Capture the cell that displays the provided text and extract its (X, Y) central coordinate. 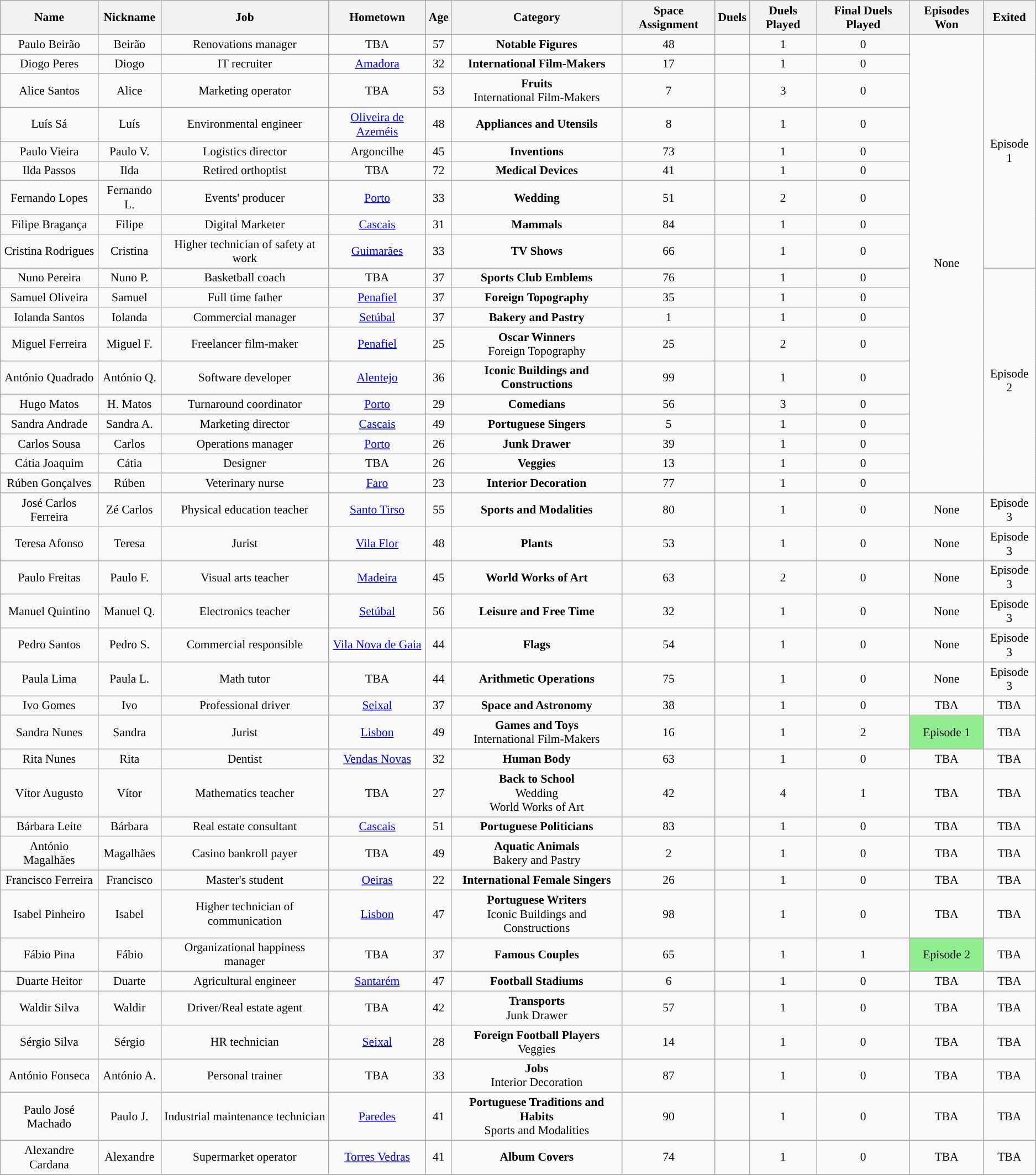
Samuel Oliveira (50, 298)
Supermarket operator (244, 1157)
Vila Nova de Gaia (377, 646)
Luís (129, 125)
JobsInterior Decoration (537, 1076)
Iolanda Santos (50, 317)
Isabel (129, 914)
Bakery and Pastry (537, 317)
Duels Played (783, 18)
Rita (129, 759)
Agricultural engineer (244, 982)
Cátia (129, 464)
Sérgio (129, 1042)
Personal trainer (244, 1076)
13 (669, 464)
Francisco Ferreira (50, 880)
Paula L. (129, 679)
Visual arts teacher (244, 577)
Games and ToysInternational Film-Makers (537, 733)
Hometown (377, 18)
Logistics director (244, 151)
Iconic Buildings and Constructions (537, 378)
Real estate consultant (244, 827)
84 (669, 224)
75 (669, 679)
Professional driver (244, 706)
Duarte (129, 982)
72 (439, 171)
International Film-Makers (537, 64)
António Fonseca (50, 1076)
39 (669, 444)
Isabel Pinheiro (50, 914)
Vila Flor (377, 544)
7 (669, 91)
Electronics teacher (244, 611)
Operations manager (244, 444)
17 (669, 64)
Sandra Nunes (50, 733)
98 (669, 914)
Paulo Beirão (50, 44)
H. Matos (129, 405)
Notable Figures (537, 44)
Higher technician of safety at work (244, 251)
Paredes (377, 1116)
Junk Drawer (537, 444)
38 (669, 706)
74 (669, 1157)
Arithmetic Operations (537, 679)
29 (439, 405)
Paulo Vieira (50, 151)
Ilda (129, 171)
Sandra A. (129, 424)
Miguel F. (129, 344)
Beirão (129, 44)
Santarém (377, 982)
80 (669, 510)
Cristina Rodrigues (50, 251)
José Carlos Ferreira (50, 510)
Iolanda (129, 317)
Name (50, 18)
28 (439, 1042)
Oliveira de Azeméis (377, 125)
87 (669, 1076)
Ivo (129, 706)
International Female Singers (537, 880)
Duarte Heitor (50, 982)
Fernando L. (129, 198)
Flags (537, 646)
Episodes Won (946, 18)
Alentejo (377, 378)
Higher technician of communication (244, 914)
Torres Vedras (377, 1157)
Mathematics teacher (244, 793)
Comedians (537, 405)
Magalhães (129, 853)
Category (537, 18)
Interior Decoration (537, 484)
Madeira (377, 577)
Digital Marketer (244, 224)
Football Stadiums (537, 982)
Alice Santos (50, 91)
Waldir (129, 1008)
Nickname (129, 18)
Wedding (537, 198)
Guimarães (377, 251)
Space and Astronomy (537, 706)
Space Assignment (669, 18)
António Magalhães (50, 853)
Vendas Novas (377, 759)
Sports and Modalities (537, 510)
FruitsInternational Film-Makers (537, 91)
Math tutor (244, 679)
Veterinary nurse (244, 484)
Basketball coach (244, 278)
Alice (129, 91)
Fernando Lopes (50, 198)
Argoncilhe (377, 151)
Sandra Andrade (50, 424)
14 (669, 1042)
16 (669, 733)
Job (244, 18)
Medical Devices (537, 171)
Foreign Football PlayersVeggies (537, 1042)
IT recruiter (244, 64)
Diogo Peres (50, 64)
Paula Lima (50, 679)
Filipe (129, 224)
Renovations manager (244, 44)
Hugo Matos (50, 405)
Master's student (244, 880)
Foreign Topography (537, 298)
Ilda Passos (50, 171)
Ivo Gomes (50, 706)
54 (669, 646)
Faro (377, 484)
Carlos Sousa (50, 444)
Freelancer film-maker (244, 344)
Physical education teacher (244, 510)
Album Covers (537, 1157)
Portuguese Traditions and HabitsSports and Modalities (537, 1116)
Driver/Real estate agent (244, 1008)
Dentist (244, 759)
António Q. (129, 378)
Filipe Bragança (50, 224)
77 (669, 484)
Marketing director (244, 424)
Zé Carlos (129, 510)
Inventions (537, 151)
Bárbara Leite (50, 827)
Rúben Gonçalves (50, 484)
Pedro Santos (50, 646)
Carlos (129, 444)
Paulo José Machado (50, 1116)
Human Body (537, 759)
Sports Club Emblems (537, 278)
Oscar WinnersForeign Topography (537, 344)
Famous Couples (537, 955)
Luís Sá (50, 125)
Alexandre Cardana (50, 1157)
Designer (244, 464)
Portuguese WritersIconic Buildings and Constructions (537, 914)
Industrial maintenance technician (244, 1116)
Plants (537, 544)
Amadora (377, 64)
Age (439, 18)
Rita Nunes (50, 759)
Samuel (129, 298)
Paulo V. (129, 151)
Miguel Ferreira (50, 344)
Bárbara (129, 827)
65 (669, 955)
Marketing operator (244, 91)
66 (669, 251)
Paulo Freitas (50, 577)
Teresa Afonso (50, 544)
HR technician (244, 1042)
Cristina (129, 251)
Teresa (129, 544)
Cátia Joaquim (50, 464)
31 (439, 224)
76 (669, 278)
Organizational happiness manager (244, 955)
Santo Tirso (377, 510)
Full time father (244, 298)
Fábio Pina (50, 955)
Paulo J. (129, 1116)
Diogo (129, 64)
Francisco (129, 880)
Commercial manager (244, 317)
Software developer (244, 378)
Commercial responsible (244, 646)
Veggies (537, 464)
Exited (1009, 18)
Back to SchoolWeddingWorld Works of Art (537, 793)
36 (439, 378)
Leisure and Free Time (537, 611)
António Quadrado (50, 378)
TV Shows (537, 251)
Events' producer (244, 198)
Waldir Silva (50, 1008)
55 (439, 510)
World Works of Art (537, 577)
Retired orthoptist (244, 171)
Alexandre (129, 1157)
23 (439, 484)
Fábio (129, 955)
Paulo F. (129, 577)
Environmental engineer (244, 125)
35 (669, 298)
António A. (129, 1076)
73 (669, 151)
Nuno P. (129, 278)
Portuguese Politicians (537, 827)
Manuel Q. (129, 611)
22 (439, 880)
Turnaround coordinator (244, 405)
Appliances and Utensils (537, 125)
83 (669, 827)
99 (669, 378)
Pedro S. (129, 646)
Sandra (129, 733)
Duels (732, 18)
Sérgio Silva (50, 1042)
Nuno Pereira (50, 278)
Casino bankroll payer (244, 853)
4 (783, 793)
90 (669, 1116)
Rúben (129, 484)
5 (669, 424)
Mammals (537, 224)
27 (439, 793)
Manuel Quintino (50, 611)
8 (669, 125)
Oeiras (377, 880)
Portuguese Singers (537, 424)
TransportsJunk Drawer (537, 1008)
Vítor Augusto (50, 793)
Vítor (129, 793)
6 (669, 982)
Final Duels Played (863, 18)
Aquatic AnimalsBakery and Pastry (537, 853)
